Return the (X, Y) coordinate for the center point of the cell that contains the specified text.  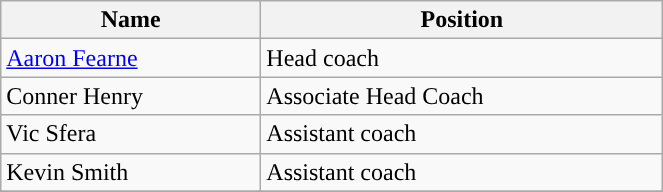
Kevin Smith (131, 172)
Conner Henry (131, 96)
Head coach (462, 58)
Aaron Fearne (131, 58)
Associate Head Coach (462, 96)
Name (131, 20)
Vic Sfera (131, 134)
Position (462, 20)
